Provide the (x, y) coordinate of the cell's center where the given text is located.  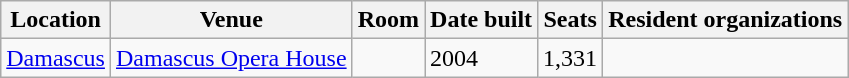
Resident organizations (726, 20)
Location (56, 20)
Room (388, 20)
Seats (570, 20)
Venue (231, 20)
Date built (482, 20)
2004 (482, 58)
Damascus Opera House (231, 58)
Damascus (56, 58)
1,331 (570, 58)
